Locate the cell with the specified text and output its [X, Y] center coordinate. 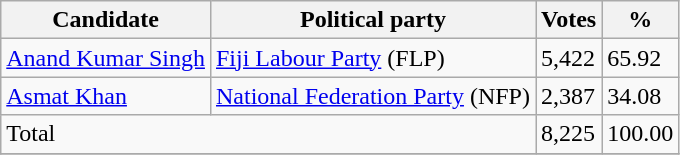
Total [268, 134]
65.92 [640, 58]
5,422 [569, 58]
National Federation Party (NFP) [372, 96]
Asmat Khan [106, 96]
34.08 [640, 96]
Political party [372, 20]
% [640, 20]
Fiji Labour Party (FLP) [372, 58]
Anand Kumar Singh [106, 58]
100.00 [640, 134]
2,387 [569, 96]
8,225 [569, 134]
Candidate [106, 20]
Votes [569, 20]
